From the cell containing the given text, extract its center point as (X, Y) coordinate. 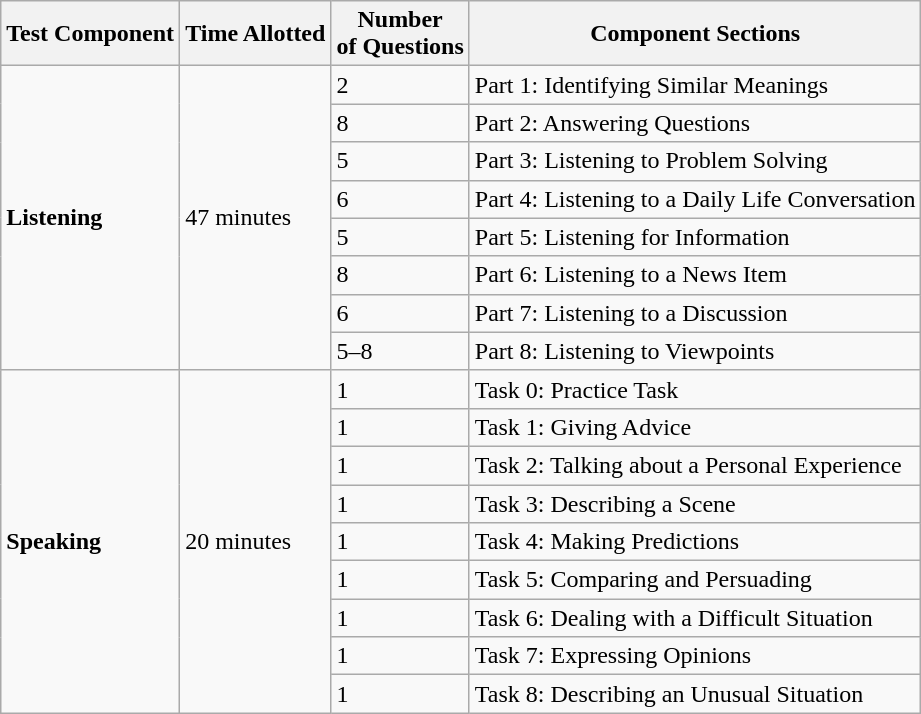
Part 2: Answering Questions (695, 123)
20 minutes (256, 542)
Task 1: Giving Advice (695, 427)
Task 7: Expressing Opinions (695, 656)
Test Component (90, 34)
Task 6: Dealing with a Difficult Situation (695, 618)
Task 3: Describing a Scene (695, 503)
Part 7: Listening to a Discussion (695, 313)
Time Allotted (256, 34)
Part 3: Listening to Problem Solving (695, 161)
Component Sections (695, 34)
Task 4: Making Predictions (695, 542)
Task 2: Talking about a Personal Experience (695, 465)
Numberof Questions (400, 34)
47 minutes (256, 218)
Part 6: Listening to a News Item (695, 275)
Part 1: Identifying Similar Meanings (695, 85)
Speaking (90, 542)
5–8 (400, 351)
Listening (90, 218)
Task 5: Comparing and Persuading (695, 580)
Part 5: Listening for Information (695, 237)
2 (400, 85)
Part 8: Listening to Viewpoints (695, 351)
Part 4: Listening to a Daily Life Conversation (695, 199)
Task 8: Describing an Unusual Situation (695, 694)
Task 0: Practice Task (695, 389)
